Locate the cell with the specified text and output its [X, Y] center coordinate. 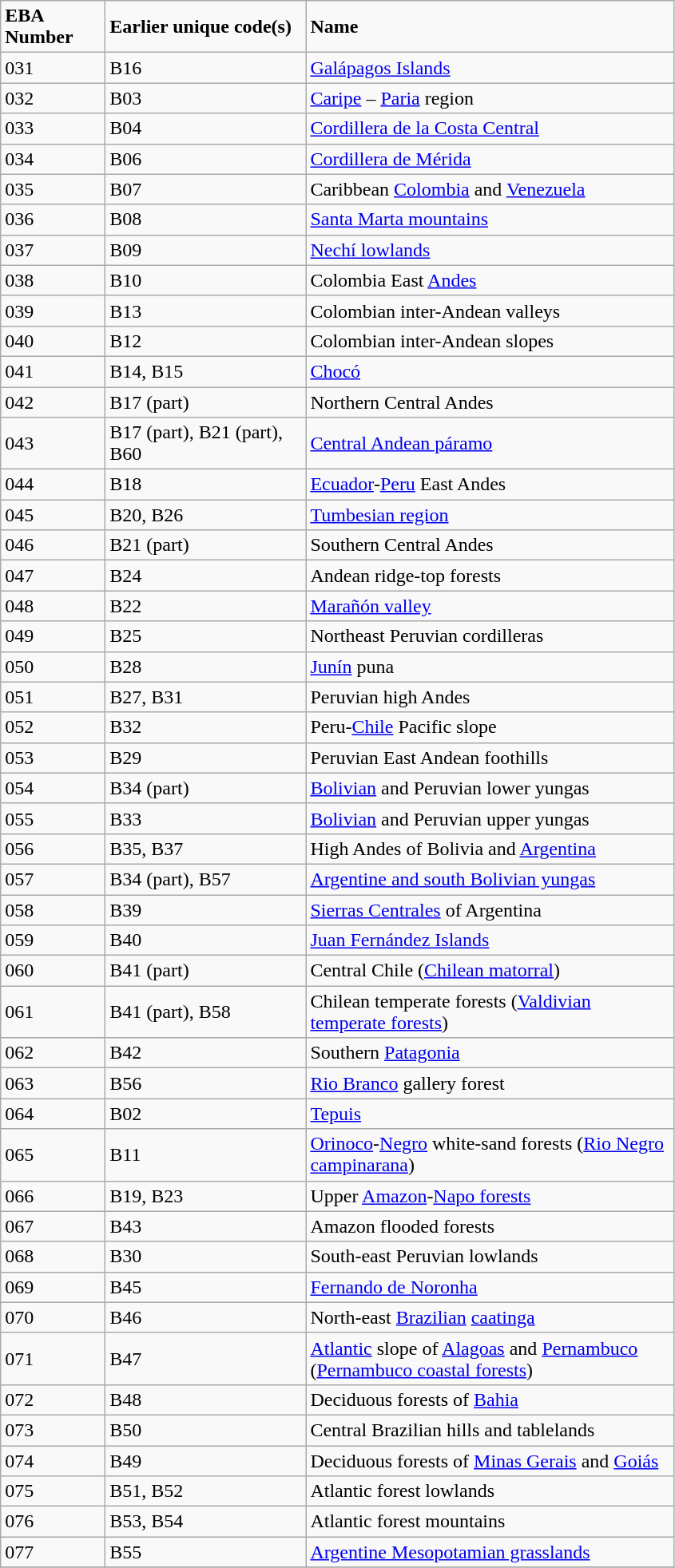
Peruvian high Andes [490, 697]
B08 [206, 220]
Bolivian and Peruvian upper yungas [490, 818]
B09 [206, 250]
B12 [206, 341]
061 [53, 1012]
Atlantic forest mountains [490, 1522]
B16 [206, 68]
B10 [206, 280]
Central Andean páramo [490, 444]
B40 [206, 940]
Southern Central Andes [490, 545]
052 [53, 727]
B22 [206, 606]
B41 (part), B58 [206, 1012]
B45 [206, 1287]
B29 [206, 758]
031 [53, 68]
B49 [206, 1460]
Upper Amazon-Napo forests [490, 1196]
Colombian inter-Andean valleys [490, 311]
High Andes of Bolivia and Argentina [490, 849]
Fernando de Noronha [490, 1287]
053 [53, 758]
B19, B23 [206, 1196]
Deciduous forests of Minas Gerais and Goiás [490, 1460]
B14, B15 [206, 371]
Northeast Peruvian cordilleras [490, 636]
B02 [206, 1114]
057 [53, 879]
045 [53, 515]
Southern Patagonia [490, 1053]
B39 [206, 909]
B41 (part) [206, 971]
South-east Peruvian lowlands [490, 1257]
B50 [206, 1430]
Rio Branco gallery forest [490, 1083]
076 [53, 1522]
033 [53, 129]
B21 (part) [206, 545]
B17 (part), B21 (part), B60 [206, 444]
070 [53, 1317]
North-east Brazilian caatinga [490, 1317]
B43 [206, 1226]
Bolivian and Peruvian lower yungas [490, 788]
059 [53, 940]
051 [53, 697]
Galápagos Islands [490, 68]
B33 [206, 818]
Caribbean Colombia and Venezuela [490, 189]
Santa Marta mountains [490, 220]
Central Brazilian hills and tablelands [490, 1430]
Andean ridge-top forests [490, 576]
Amazon flooded forests [490, 1226]
B28 [206, 667]
B30 [206, 1257]
065 [53, 1154]
B11 [206, 1154]
Colombia East Andes [490, 280]
Tepuis [490, 1114]
067 [53, 1226]
037 [53, 250]
Northern Central Andes [490, 402]
B06 [206, 159]
Peruvian East Andean foothills [490, 758]
B25 [206, 636]
064 [53, 1114]
Peru-Chile Pacific slope [490, 727]
B27, B31 [206, 697]
B56 [206, 1083]
B51, B52 [206, 1491]
043 [53, 444]
060 [53, 971]
Sierras Centrales of Argentina [490, 909]
041 [53, 371]
B34 (part) [206, 788]
Marañón valley [490, 606]
062 [53, 1053]
Orinoco-Negro white-sand forests (Rio Negro campinarana) [490, 1154]
046 [53, 545]
075 [53, 1491]
047 [53, 576]
Ecuador-Peru East Andes [490, 485]
Atlantic forest lowlands [490, 1491]
069 [53, 1287]
Cordillera de la Costa Central [490, 129]
B42 [206, 1053]
072 [53, 1400]
035 [53, 189]
B04 [206, 129]
066 [53, 1196]
Atlantic slope of Alagoas and Pernambuco (Pernambuco coastal forests) [490, 1359]
B03 [206, 98]
Deciduous forests of Bahia [490, 1400]
Name [490, 27]
038 [53, 280]
B17 (part) [206, 402]
063 [53, 1083]
B47 [206, 1359]
Chilean temperate forests (Valdivian temperate forests) [490, 1012]
042 [53, 402]
B20, B26 [206, 515]
071 [53, 1359]
044 [53, 485]
Argentine and south Bolivian yungas [490, 879]
Chocó [490, 371]
B18 [206, 485]
050 [53, 667]
048 [53, 606]
Tumbesian region [490, 515]
Central Chile (Chilean matorral) [490, 971]
Earlier unique code(s) [206, 27]
073 [53, 1430]
Nechí lowlands [490, 250]
B07 [206, 189]
058 [53, 909]
032 [53, 98]
Argentine Mesopotamian grasslands [490, 1552]
Junín puna [490, 667]
Colombian inter-Andean slopes [490, 341]
B32 [206, 727]
B46 [206, 1317]
B34 (part), B57 [206, 879]
B55 [206, 1552]
074 [53, 1460]
B48 [206, 1400]
054 [53, 788]
056 [53, 849]
055 [53, 818]
B24 [206, 576]
B53, B54 [206, 1522]
B35, B37 [206, 849]
B13 [206, 311]
040 [53, 341]
Caripe – Paria region [490, 98]
077 [53, 1552]
039 [53, 311]
Juan Fernández Islands [490, 940]
068 [53, 1257]
049 [53, 636]
Cordillera de Mérida [490, 159]
034 [53, 159]
036 [53, 220]
EBA Number [53, 27]
